Return the [X, Y] coordinate for the center point of the cell that contains the specified text.  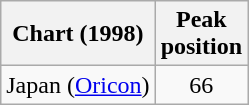
Japan (Oricon) [78, 85]
Peakposition [201, 34]
66 [201, 85]
Chart (1998) [78, 34]
